Find where the given text appears and provide that cell's center as [X, Y] coordinate. 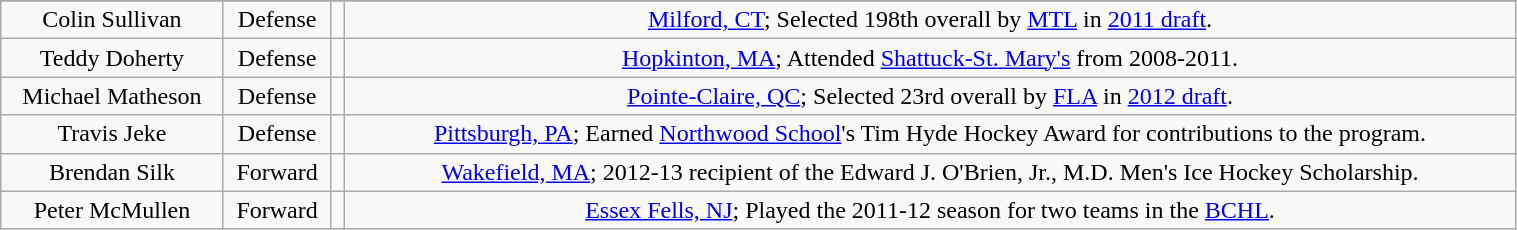
Teddy Doherty [112, 58]
Peter McMullen [112, 210]
Essex Fells, NJ; Played the 2011-12 season for two teams in the BCHL. [930, 210]
Pointe-Claire, QC; Selected 23rd overall by FLA in 2012 draft. [930, 96]
Pittsburgh, PA; Earned Northwood School's Tim Hyde Hockey Award for contributions to the program. [930, 134]
Colin Sullivan [112, 20]
Travis Jeke [112, 134]
Brendan Silk [112, 172]
Wakefield, MA; 2012-13 recipient of the Edward J. O'Brien, Jr., M.D. Men's Ice Hockey Scholarship. [930, 172]
Milford, CT; Selected 198th overall by MTL in 2011 draft. [930, 20]
Hopkinton, MA; Attended Shattuck-St. Mary's from 2008-2011. [930, 58]
Michael Matheson [112, 96]
